Identify which cell holds the provided text, then report its (x, y) central coordinate. 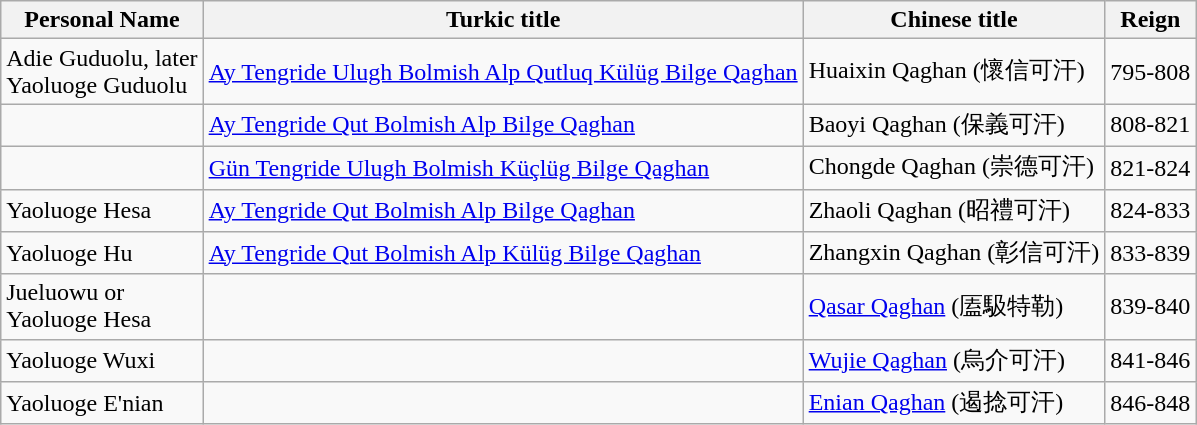
Chinese title (954, 20)
Reign (1150, 20)
Adie Guduolu, laterYaoluoge Guduolu (102, 72)
Ay Tengride Ulugh Bolmish Alp Qutluq Külüg Bilge Qaghan (503, 72)
Yaoluoge E'nian (102, 404)
795-808 (1150, 72)
Wujie Qaghan (烏介可汗) (954, 360)
824-833 (1150, 210)
Zhaoli Qaghan (昭禮可汗) (954, 210)
Zhangxin Qaghan (彰信可汗) (954, 254)
Jueluowu orYaoluoge Hesa (102, 306)
Huaixin Qaghan (懷信可汗) (954, 72)
Yaoluoge Hu (102, 254)
Enian Qaghan (遏捻可汗) (954, 404)
Personal Name (102, 20)
Turkic title (503, 20)
839-840 (1150, 306)
821-824 (1150, 168)
Yaoluoge Wuxi (102, 360)
Chongde Qaghan (崇德可汗) (954, 168)
808-821 (1150, 126)
Ay Tengride Qut Bolmish Alp Külüg Bilge Qaghan (503, 254)
833-839 (1150, 254)
Yaoluoge Hesa (102, 210)
Qasar Qaghan (㕎馺特勒) (954, 306)
Baoyi Qaghan (保義可汗) (954, 126)
846-848 (1150, 404)
841-846 (1150, 360)
Gün Tengride Ulugh Bolmish Küçlüg Bilge Qaghan (503, 168)
